Search for the cell housing the specified text and yield its [X, Y] center coordinate. 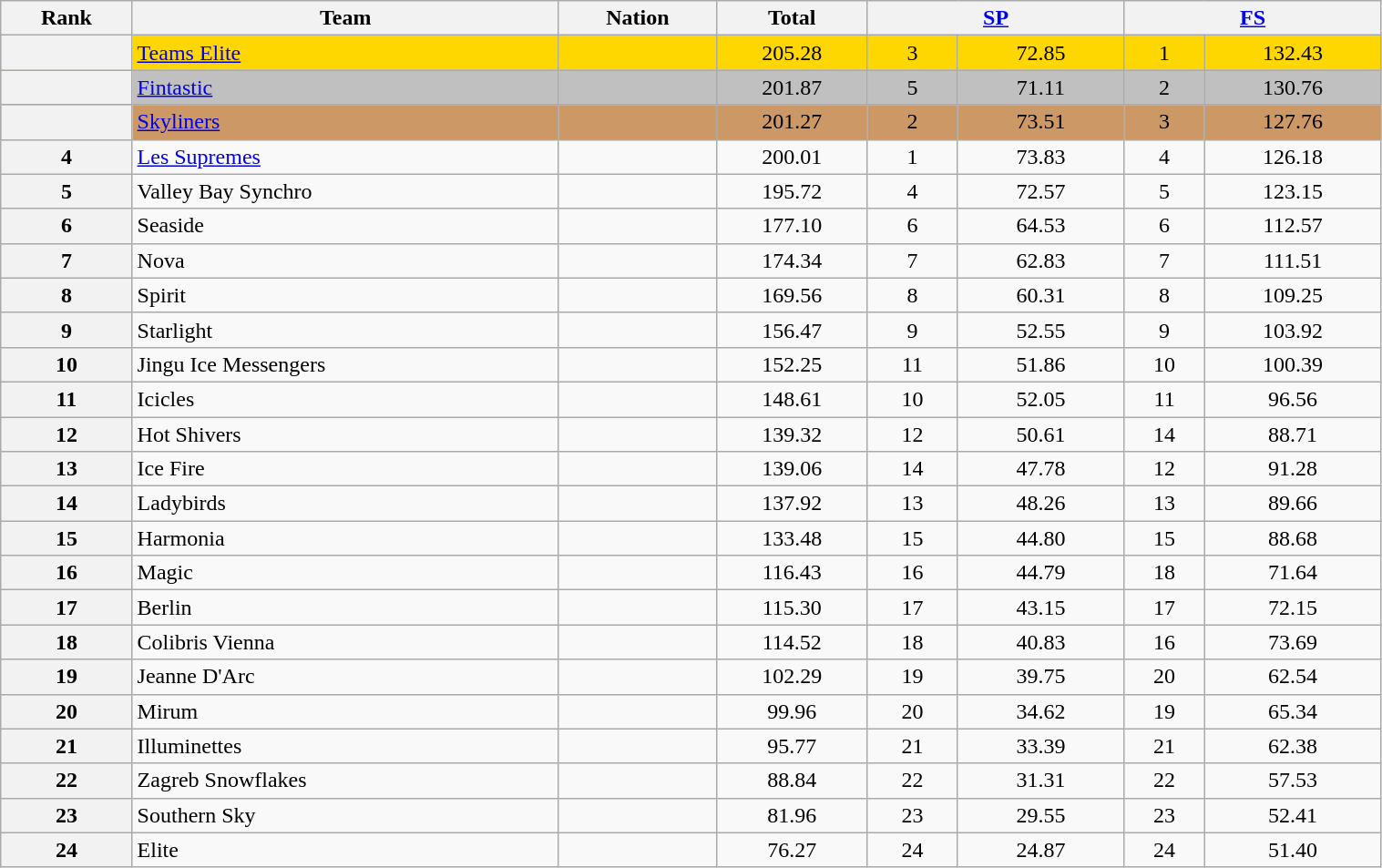
205.28 [792, 53]
81.96 [792, 815]
71.11 [1040, 87]
114.52 [792, 642]
34.62 [1040, 711]
96.56 [1293, 399]
115.30 [792, 608]
Nation [638, 18]
73.83 [1040, 157]
33.39 [1040, 746]
111.51 [1293, 260]
Teams Elite [345, 53]
62.83 [1040, 260]
Jeanne D'Arc [345, 677]
Team [345, 18]
Spirit [345, 295]
Magic [345, 573]
123.15 [1293, 191]
174.34 [792, 260]
29.55 [1040, 815]
201.27 [792, 122]
73.51 [1040, 122]
76.27 [792, 850]
39.75 [1040, 677]
71.64 [1293, 573]
Colibris Vienna [345, 642]
95.77 [792, 746]
44.80 [1040, 538]
88.68 [1293, 538]
Seaside [345, 226]
FS [1253, 18]
Starlight [345, 330]
169.56 [792, 295]
Rank [67, 18]
139.06 [792, 469]
31.31 [1040, 781]
60.31 [1040, 295]
51.40 [1293, 850]
112.57 [1293, 226]
62.54 [1293, 677]
88.71 [1293, 434]
152.25 [792, 364]
Skyliners [345, 122]
Icicles [345, 399]
SP [996, 18]
52.05 [1040, 399]
Southern Sky [345, 815]
139.32 [792, 434]
Fintastic [345, 87]
Nova [345, 260]
72.57 [1040, 191]
57.53 [1293, 781]
100.39 [1293, 364]
Jingu Ice Messengers [345, 364]
200.01 [792, 157]
72.15 [1293, 608]
52.41 [1293, 815]
72.85 [1040, 53]
Mirum [345, 711]
177.10 [792, 226]
Ice Fire [345, 469]
201.87 [792, 87]
43.15 [1040, 608]
Ladybirds [345, 504]
116.43 [792, 573]
47.78 [1040, 469]
Berlin [345, 608]
Zagreb Snowflakes [345, 781]
132.43 [1293, 53]
Hot Shivers [345, 434]
91.28 [1293, 469]
89.66 [1293, 504]
137.92 [792, 504]
44.79 [1040, 573]
Elite [345, 850]
62.38 [1293, 746]
48.26 [1040, 504]
24.87 [1040, 850]
130.76 [1293, 87]
Les Supremes [345, 157]
40.83 [1040, 642]
156.47 [792, 330]
109.25 [1293, 295]
148.61 [792, 399]
133.48 [792, 538]
Harmonia [345, 538]
99.96 [792, 711]
52.55 [1040, 330]
195.72 [792, 191]
126.18 [1293, 157]
103.92 [1293, 330]
50.61 [1040, 434]
73.69 [1293, 642]
88.84 [792, 781]
51.86 [1040, 364]
64.53 [1040, 226]
127.76 [1293, 122]
Total [792, 18]
Illuminettes [345, 746]
Valley Bay Synchro [345, 191]
65.34 [1293, 711]
102.29 [792, 677]
